Return (X, Y) of the center of cell containing provided text 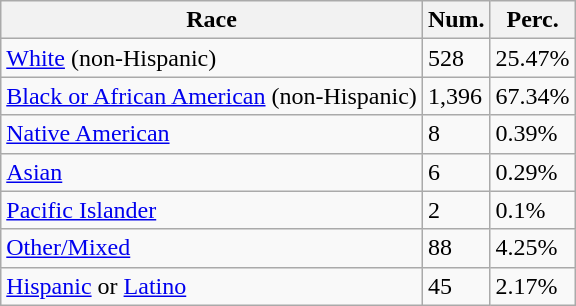
Race (212, 20)
0.39% (532, 134)
6 (456, 172)
Pacific Islander (212, 210)
88 (456, 248)
8 (456, 134)
45 (456, 286)
0.29% (532, 172)
Hispanic or Latino (212, 286)
Asian (212, 172)
Black or African American (non-Hispanic) (212, 96)
4.25% (532, 248)
1,396 (456, 96)
2.17% (532, 286)
0.1% (532, 210)
2 (456, 210)
Native American (212, 134)
Num. (456, 20)
67.34% (532, 96)
Other/Mixed (212, 248)
Perc. (532, 20)
25.47% (532, 58)
528 (456, 58)
White (non-Hispanic) (212, 58)
